Output the (X, Y) coordinate of the center of the cell containing the given text.  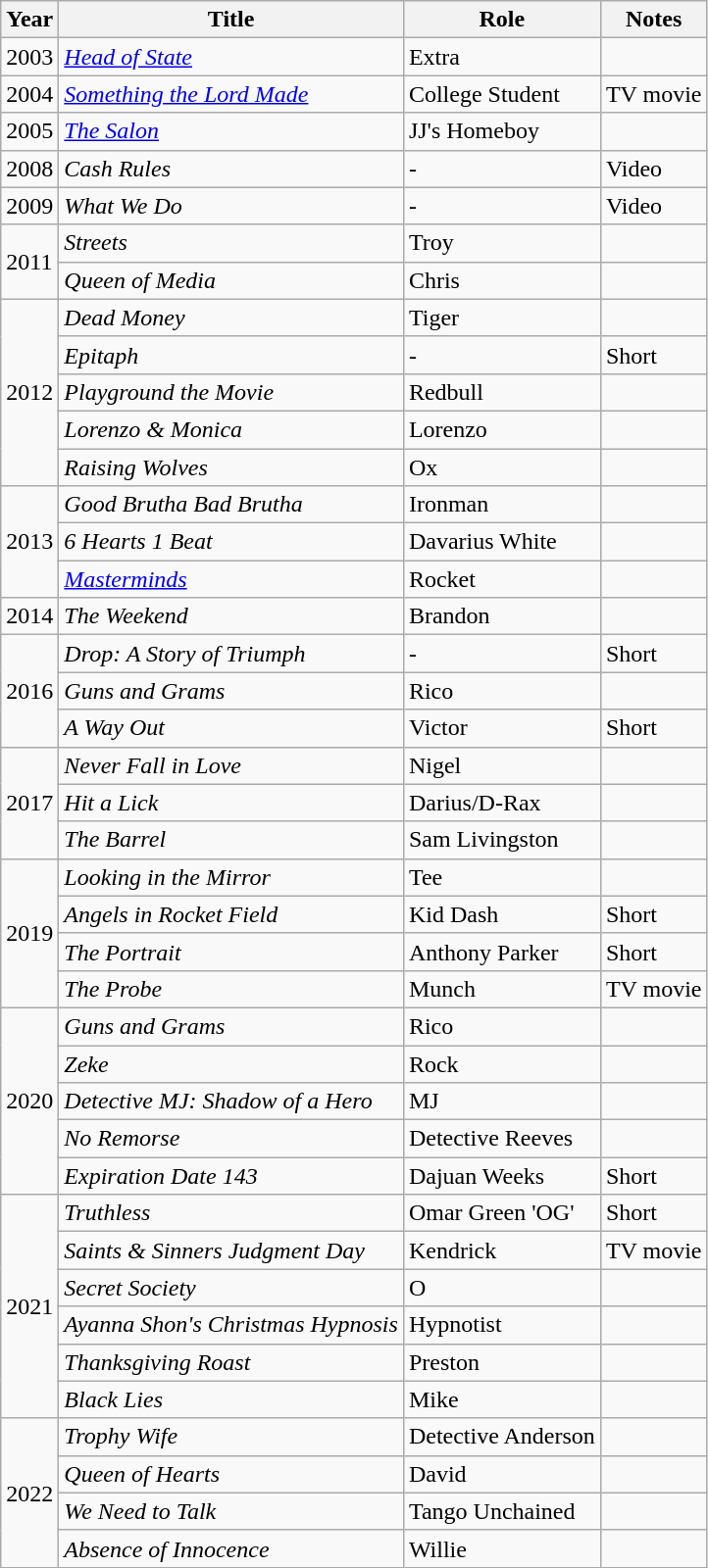
Role (502, 20)
Truthless (231, 1213)
2004 (29, 94)
Thanksgiving Roast (231, 1362)
O (502, 1288)
MJ (502, 1102)
Saints & Sinners Judgment Day (231, 1250)
No Remorse (231, 1139)
6 Hearts 1 Beat (231, 542)
Expiration Date 143 (231, 1176)
Dead Money (231, 318)
Secret Society (231, 1288)
2005 (29, 131)
Detective Reeves (502, 1139)
2021 (29, 1306)
2009 (29, 206)
2014 (29, 616)
Good Brutha Bad Brutha (231, 505)
The Portrait (231, 952)
Preston (502, 1362)
Masterminds (231, 579)
2013 (29, 542)
Redbull (502, 392)
Ayanna Shon's Christmas Hypnosis (231, 1325)
Munch (502, 989)
Black Lies (231, 1399)
Looking in the Mirror (231, 877)
Nigel (502, 765)
David (502, 1474)
Mike (502, 1399)
2011 (29, 262)
Anthony Parker (502, 952)
Year (29, 20)
Never Fall in Love (231, 765)
2022 (29, 1493)
Playground the Movie (231, 392)
Dajuan Weeks (502, 1176)
Davarius White (502, 542)
We Need to Talk (231, 1511)
Streets (231, 243)
2017 (29, 803)
Chris (502, 280)
Kendrick (502, 1250)
2008 (29, 169)
Zeke (231, 1063)
2003 (29, 57)
Troy (502, 243)
Cash Rules (231, 169)
2019 (29, 933)
Tango Unchained (502, 1511)
Notes (653, 20)
Detective Anderson (502, 1437)
Title (231, 20)
Kid Dash (502, 914)
Ox (502, 467)
Trophy Wife (231, 1437)
Extra (502, 57)
Drop: A Story of Triumph (231, 654)
Sam Livingston (502, 840)
Brandon (502, 616)
Willie (502, 1548)
Absence of Innocence (231, 1548)
2016 (29, 691)
Detective MJ: Shadow of a Hero (231, 1102)
Angels in Rocket Field (231, 914)
The Probe (231, 989)
Victor (502, 728)
Hypnotist (502, 1325)
Lorenzo (502, 429)
Omar Green 'OG' (502, 1213)
Head of State (231, 57)
Epitaph (231, 355)
Tiger (502, 318)
The Barrel (231, 840)
A Way Out (231, 728)
Tee (502, 877)
2020 (29, 1101)
Something the Lord Made (231, 94)
Lorenzo & Monica (231, 429)
The Weekend (231, 616)
Rock (502, 1063)
Queen of Media (231, 280)
Darius/D-Rax (502, 803)
2012 (29, 392)
College Student (502, 94)
What We Do (231, 206)
Ironman (502, 505)
Raising Wolves (231, 467)
Hit a Lick (231, 803)
The Salon (231, 131)
Queen of Hearts (231, 1474)
Rocket (502, 579)
JJ's Homeboy (502, 131)
